Capture the cell that displays the provided text and extract its [x, y] central coordinate. 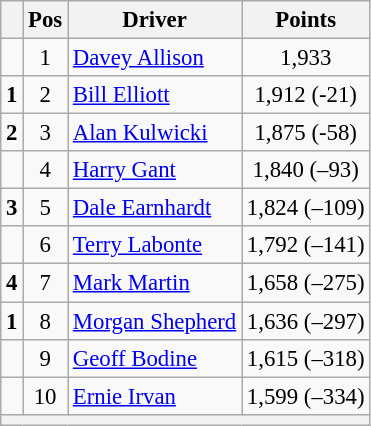
Pos [46, 20]
1,792 (–141) [306, 245]
Morgan Shepherd [155, 321]
1,636 (–297) [306, 321]
1,599 (–334) [306, 396]
1,615 (–318) [306, 358]
Ernie Irvan [155, 396]
8 [46, 321]
1,840 (–93) [306, 170]
9 [46, 358]
Alan Kulwicki [155, 133]
Geoff Bodine [155, 358]
Harry Gant [155, 170]
Driver [155, 20]
Davey Allison [155, 58]
Terry Labonte [155, 245]
Bill Elliott [155, 95]
1,824 (–109) [306, 208]
7 [46, 283]
1,912 (-21) [306, 95]
Mark Martin [155, 283]
1,933 [306, 58]
6 [46, 245]
Dale Earnhardt [155, 208]
10 [46, 396]
1,658 (–275) [306, 283]
1,875 (-58) [306, 133]
5 [46, 208]
Points [306, 20]
